Extract the (x, y) coordinate from the center of the cell holding the provided text.  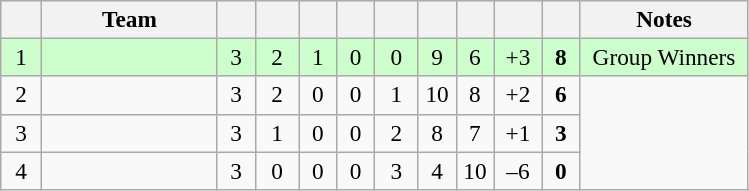
Team (130, 19)
+1 (518, 133)
+2 (518, 95)
Group Winners (664, 57)
9 (437, 57)
+3 (518, 57)
Notes (664, 19)
7 (475, 133)
–6 (518, 170)
